Detect which cell encompasses the target text, then output its [x, y] center coordinate. 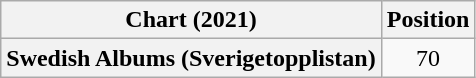
Position [428, 20]
Chart (2021) [191, 20]
70 [428, 58]
Swedish Albums (Sverigetopplistan) [191, 58]
